Output the [X, Y] coordinate of the center of the cell containing the given text.  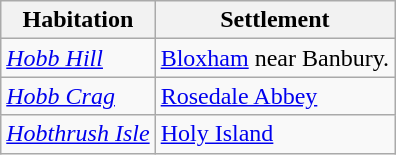
Rosedale Abbey [274, 96]
Hobthrush Isle [78, 134]
Bloxham near Banbury. [274, 58]
Settlement [274, 20]
Hobb Crag [78, 96]
Habitation [78, 20]
Hobb Hill [78, 58]
Holy Island [274, 134]
